Identify which cell holds the provided text, then report its (x, y) central coordinate. 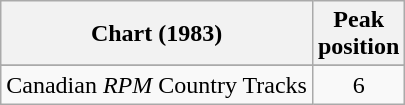
Canadian RPM Country Tracks (157, 85)
6 (358, 85)
Peakposition (358, 34)
Chart (1983) (157, 34)
